Scan for the cell matching the given text and deliver its (X, Y) coordinate at center. 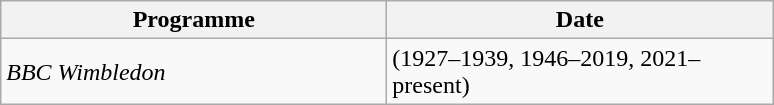
(1927–1939, 1946–2019, 2021–present) (580, 72)
Date (580, 20)
Programme (194, 20)
BBC Wimbledon (194, 72)
